For the text-containing cell, return its midpoint in (x, y) coordinate format. 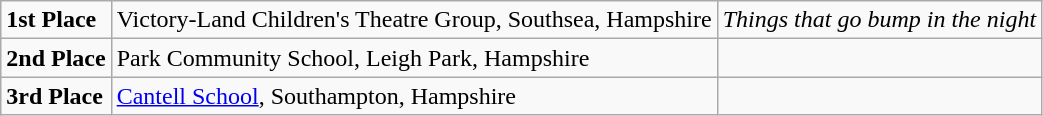
2nd Place (56, 58)
3rd Place (56, 96)
Things that go bump in the night (879, 20)
Cantell School, Southampton, Hampshire (414, 96)
Victory-Land Children's Theatre Group, Southsea, Hampshire (414, 20)
Park Community School, Leigh Park, Hampshire (414, 58)
1st Place (56, 20)
